Return [X, Y] of the center of cell containing provided text 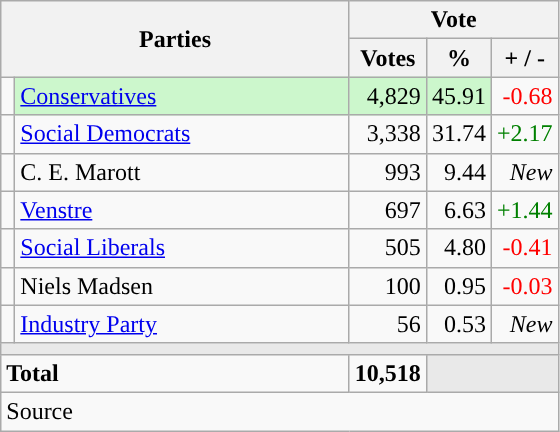
+2.17 [524, 134]
Total [176, 373]
+ / - [524, 58]
100 [388, 286]
697 [388, 210]
-0.41 [524, 248]
Social Democrats [182, 134]
+1.44 [524, 210]
Vote [454, 20]
9.44 [458, 172]
Source [280, 411]
45.91 [458, 96]
-0.68 [524, 96]
56 [388, 324]
Niels Madsen [182, 286]
6.63 [458, 210]
4.80 [458, 248]
505 [388, 248]
C. E. Marott [182, 172]
0.95 [458, 286]
3,338 [388, 134]
Venstre [182, 210]
Parties [176, 39]
31.74 [458, 134]
Social Liberals [182, 248]
993 [388, 172]
Conservatives [182, 96]
10,518 [388, 373]
-0.03 [524, 286]
% [458, 58]
4,829 [388, 96]
0.53 [458, 324]
Industry Party [182, 324]
Votes [388, 58]
